Capture the cell that displays the provided text and extract its [x, y] central coordinate. 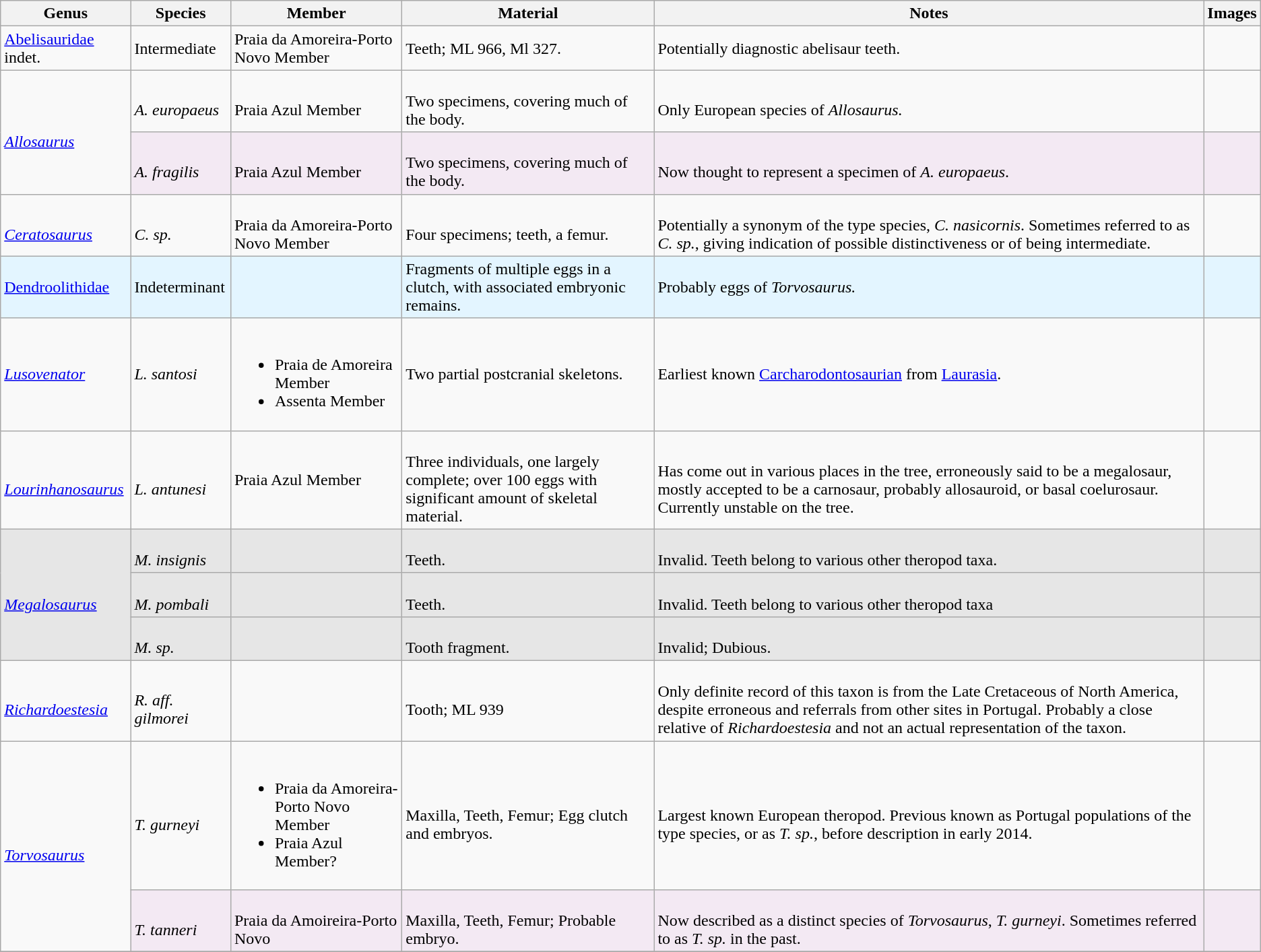
Two partial postcranial skeletons. [528, 375]
Only European species of Allosaurus. [929, 101]
T. gurneyi [181, 815]
Tooth; ML 939 [528, 701]
M. pombali [181, 594]
R. aff. gilmorei [181, 701]
Torvosaurus [66, 846]
C. sp. [181, 225]
Species [181, 13]
Earliest known Carcharodontosaurian from Laurasia. [929, 375]
Now thought to represent a specimen of A. europaeus. [929, 163]
Richardoestesia [66, 701]
Intermediate [181, 49]
Praia da Amoreira-Porto Novo MemberPraia Azul Member? [316, 815]
Praia de Amoreira MemberAssenta Member [316, 375]
T. tanneri [181, 921]
Potentially diagnostic abelisaur teeth. [929, 49]
Three individuals, one largely complete; over 100 eggs with significant amount of skeletal material. [528, 480]
Maxilla, Teeth, Femur; Probable embryo. [528, 921]
Probably eggs of Torvosaurus. [929, 287]
L. antunesi [181, 480]
Indeterminant [181, 287]
L. santosi [181, 375]
Allosaurus [66, 132]
Invalid; Dubious. [929, 639]
A. fragilis [181, 163]
Fragments of multiple eggs in a clutch, with associated embryonic remains. [528, 287]
Ceratosaurus [66, 225]
Lusovenator [66, 375]
Lourinhanosaurus [66, 480]
Megalosaurus [66, 594]
Material [528, 13]
Maxilla, Teeth, Femur; Egg clutch and embryos. [528, 815]
M. insignis [181, 551]
Abelisauridae indet. [66, 49]
Invalid. Teeth belong to various other theropod taxa. [929, 551]
Invalid. Teeth belong to various other theropod taxa [929, 594]
Dendroolithidae [66, 287]
Praia da Amoireira-Porto Novo [316, 921]
Images [1232, 13]
Teeth; ML 966, Ml 327. [528, 49]
Notes [929, 13]
Tooth fragment. [528, 639]
Member [316, 13]
Now described as a distinct species of Torvosaurus, T. gurneyi. Sometimes referred to as T. sp. in the past. [929, 921]
Largest known European theropod. Previous known as Portugal populations of the type species, or as T. sp., before description in early 2014. [929, 815]
A. europaeus [181, 101]
M. sp. [181, 639]
Four specimens; teeth, a femur. [528, 225]
Genus [66, 13]
